Return the [x, y] coordinate for the center point of the cell that contains the specified text.  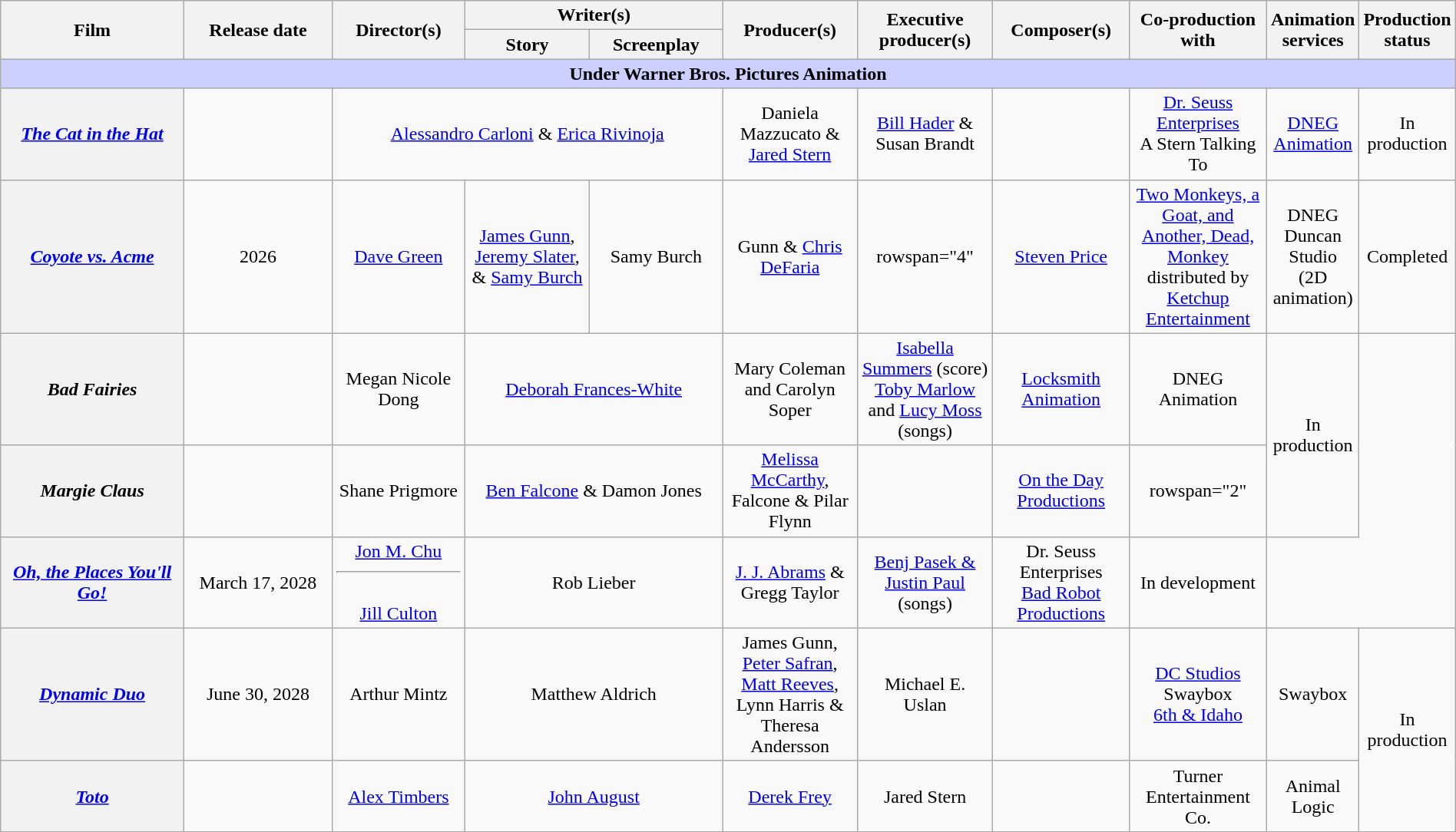
Megan Nicole Dong [398, 389]
In development [1198, 582]
Alex Timbers [398, 796]
June 30, 2028 [258, 694]
Mary Coleman and Carolyn Soper [789, 389]
Bill Hader & Susan Brandt [925, 134]
Swaybox [1312, 694]
Dynamic Duo [92, 694]
Rob Lieber [594, 582]
Gunn & Chris DeFaria [789, 256]
Toto [92, 796]
Isabella Summers (score)Toby Marlow and Lucy Moss (songs) [925, 389]
Director(s) [398, 30]
Daniela Mazzucato & Jared Stern [789, 134]
Completed [1407, 256]
The Cat in the Hat [92, 134]
DNEGDuncan Studio(2D animation) [1312, 256]
Benj Pasek & Justin Paul (songs) [925, 582]
J. J. Abrams & Gregg Taylor [789, 582]
Deborah Frances-White [594, 389]
Film [92, 30]
Jared Stern [925, 796]
Melissa McCarthy, Falcone & Pilar Flynn [789, 491]
Margie Claus [92, 491]
Under Warner Bros. Pictures Animation [728, 74]
Steven Price [1061, 256]
Executive producer(s) [925, 30]
Animal Logic [1312, 796]
Animation services [1312, 30]
Turner Entertainment Co. [1198, 796]
On the Day Productions [1061, 491]
DC StudiosSwaybox6th & Idaho [1198, 694]
Derek Frey [789, 796]
Coyote vs. Acme [92, 256]
Producer(s) [789, 30]
Two Monkeys, a Goat, and Another, Dead, Monkeydistributed by Ketchup Entertainment [1198, 256]
Release date [258, 30]
James Gunn, Jeremy Slater, & Samy Burch [527, 256]
Co-production with [1198, 30]
Production status [1407, 30]
rowspan="2" [1198, 491]
Alessandro Carloni & Erica Rivinoja [527, 134]
Story [527, 45]
Screenplay [656, 45]
Matthew Aldrich [594, 694]
Bad Fairies [92, 389]
Ben Falcone & Damon Jones [594, 491]
2026 [258, 256]
Locksmith Animation [1061, 389]
Samy Burch [656, 256]
Dr. Seuss EnterprisesBad Robot Productions [1061, 582]
Oh, the Places You'll Go! [92, 582]
Dave Green [398, 256]
Jon M. ChuJill Culton [398, 582]
Arthur Mintz [398, 694]
John August [594, 796]
Shane Prigmore [398, 491]
rowspan="4" [925, 256]
Composer(s) [1061, 30]
Dr. Seuss EnterprisesA Stern Talking To [1198, 134]
March 17, 2028 [258, 582]
James Gunn, Peter Safran, Matt Reeves, Lynn Harris & Theresa Andersson [789, 694]
Writer(s) [594, 15]
Michael E. Uslan [925, 694]
